Determine the (X, Y) coordinate at the center of the cell enclosing the given text.  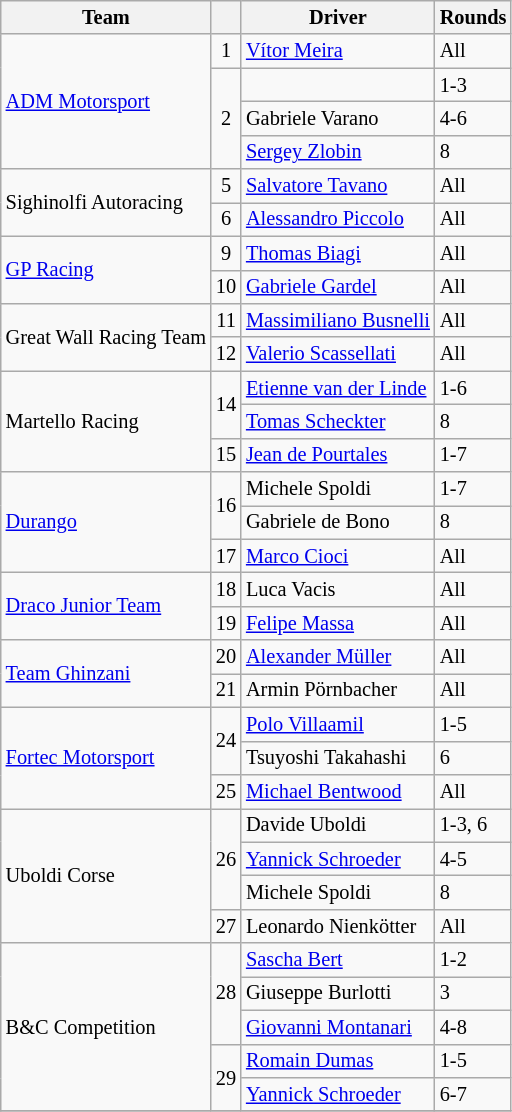
Sergey Zlobin (338, 152)
Tomas Scheckter (338, 421)
27 (226, 926)
Fortec Motorsport (106, 758)
Michael Bentwood (338, 791)
1 (226, 51)
Rounds (474, 17)
Uboldi Corse (106, 876)
Massimiliano Busnelli (338, 320)
17 (226, 556)
Giuseppe Burlotti (338, 993)
6-7 (474, 1094)
9 (226, 253)
Martello Racing (106, 422)
14 (226, 404)
GP Racing (106, 270)
Sascha Bert (338, 960)
Polo Villaamil (338, 724)
Felipe Massa (338, 623)
15 (226, 455)
24 (226, 740)
Leonardo Nienkötter (338, 926)
B&C Competition (106, 1027)
1-6 (474, 388)
2 (226, 118)
Valerio Scassellati (338, 354)
Vítor Meira (338, 51)
12 (226, 354)
Thomas Biagi (338, 253)
21 (226, 690)
28 (226, 994)
18 (226, 589)
4-5 (474, 859)
Armin Pörnbacher (338, 690)
5 (226, 186)
Alessandro Piccolo (338, 219)
Durango (106, 522)
4-8 (474, 1027)
Giovanni Montanari (338, 1027)
26 (226, 858)
Gabriele Gardel (338, 287)
Sighinolfi Autoracing (106, 202)
3 (474, 993)
ADM Motorsport (106, 102)
Team Ghinzani (106, 674)
Etienne van der Linde (338, 388)
11 (226, 320)
Jean de Pourtales (338, 455)
4-6 (474, 118)
Tsuyoshi Takahashi (338, 758)
Driver (338, 17)
Alexander Müller (338, 657)
25 (226, 791)
Gabriele de Bono (338, 522)
Team (106, 17)
19 (226, 623)
1-2 (474, 960)
29 (226, 1078)
Draco Junior Team (106, 606)
Marco Cioci (338, 556)
1-3 (474, 85)
1-3, 6 (474, 825)
Luca Vacis (338, 589)
Romain Dumas (338, 1061)
10 (226, 287)
Great Wall Racing Team (106, 336)
20 (226, 657)
Gabriele Varano (338, 118)
Davide Uboldi (338, 825)
Salvatore Tavano (338, 186)
16 (226, 506)
